Locate the cell with the specified text and output its (x, y) center coordinate. 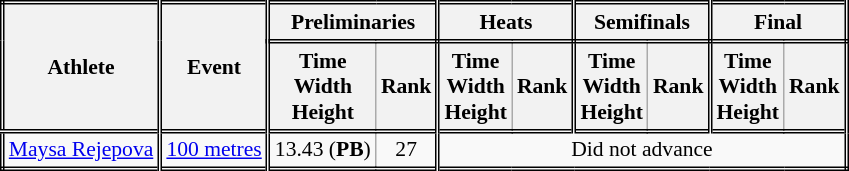
Event (214, 67)
Athlete (81, 67)
Final (778, 22)
Did not advance (642, 150)
100 metres (214, 150)
27 (407, 150)
Heats (506, 22)
Preliminaries (353, 22)
Maysa Rejepova (81, 150)
13.43 (PB) (322, 150)
Semifinals (642, 22)
